Extract the (X, Y) coordinate from the center of the cell holding the provided text.  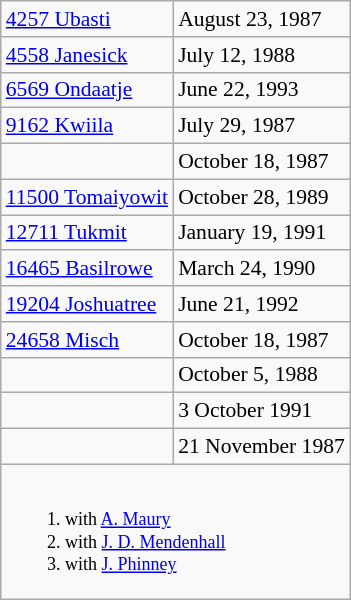
3 October 1991 (262, 411)
24658 Misch (87, 340)
August 23, 1987 (262, 19)
March 24, 1990 (262, 269)
July 29, 1987 (262, 126)
16465 Basilrowe (87, 269)
January 19, 1991 (262, 233)
11500 Tomaiyowit (87, 197)
21 November 1987 (262, 447)
19204 Joshuatree (87, 304)
4558 Janesick (87, 55)
October 5, 1988 (262, 375)
6569 Ondaatje (87, 90)
12711 Tukmit (87, 233)
July 12, 1988 (262, 55)
4257 Ubasti (87, 19)
9162 Kwiila (87, 126)
October 28, 1989 (262, 197)
with A. Maury with J. D. Mendenhall with J. Phinney (176, 532)
June 21, 1992 (262, 304)
June 22, 1993 (262, 90)
